Return the [x, y] coordinate for the center point of the cell that contains the specified text.  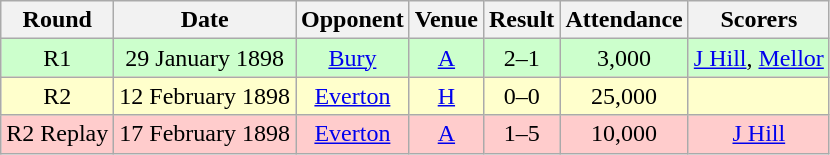
0–0 [521, 96]
3,000 [624, 58]
2–1 [521, 58]
29 January 1898 [205, 58]
R2 Replay [58, 134]
17 February 1898 [205, 134]
Venue [446, 20]
J Hill [758, 134]
10,000 [624, 134]
Result [521, 20]
R2 [58, 96]
1–5 [521, 134]
J Hill, Mellor [758, 58]
Round [58, 20]
Bury [353, 58]
12 February 1898 [205, 96]
Scorers [758, 20]
Opponent [353, 20]
Date [205, 20]
25,000 [624, 96]
Attendance [624, 20]
R1 [58, 58]
H [446, 96]
